Pinpoint the cell where the given text exists, returning its [x, y] midpoint coordinate. 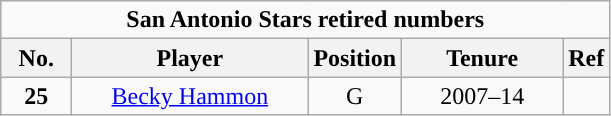
25 [36, 96]
Tenure [482, 58]
Ref [586, 58]
Becky Hammon [190, 96]
No. [36, 58]
2007–14 [482, 96]
G [355, 96]
Player [190, 58]
Position [355, 58]
San Antonio Stars retired numbers [306, 20]
